Return the (X, Y) coordinate for the center point of the cell that contains the specified text.  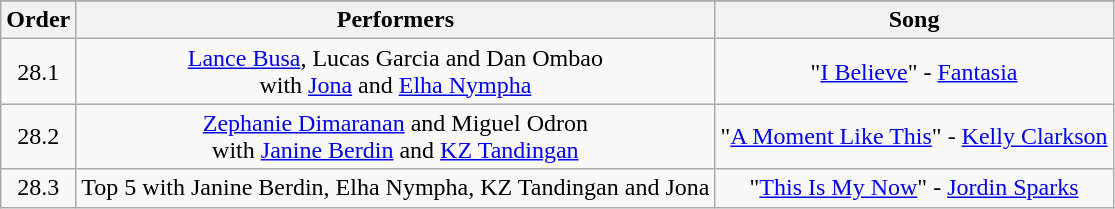
28.1 (38, 72)
28.3 (38, 188)
Order (38, 20)
"This Is My Now" - Jordin Sparks (914, 188)
28.2 (38, 136)
Zephanie Dimaranan and Miguel Odronwith Janine Berdin and KZ Tandingan (396, 136)
Performers (396, 20)
Top 5 with Janine Berdin, Elha Nympha, KZ Tandingan and Jona (396, 188)
Song (914, 20)
"I Believe" - Fantasia (914, 72)
"A Moment Like This" - Kelly Clarkson (914, 136)
Lance Busa, Lucas Garcia and Dan Ombaowith Jona and Elha Nympha (396, 72)
